Output the (x, y) coordinate of the center of the cell containing the given text.  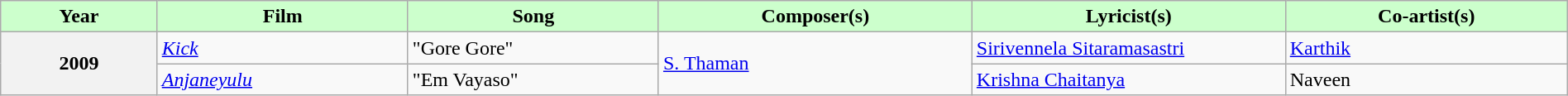
Anjaneyulu (283, 79)
Composer(s) (815, 17)
Year (79, 17)
"Gore Gore" (533, 48)
Film (283, 17)
Kick (283, 48)
"Em Vayaso" (533, 79)
Lyricist(s) (1128, 17)
2009 (79, 64)
Karthik (1426, 48)
Krishna Chaitanya (1128, 79)
Song (533, 17)
Naveen (1426, 79)
S. Thaman (815, 64)
Co-artist(s) (1426, 17)
Sirivennela Sitaramasastri (1128, 48)
